Scan for the cell matching the given text and deliver its [X, Y] coordinate at center. 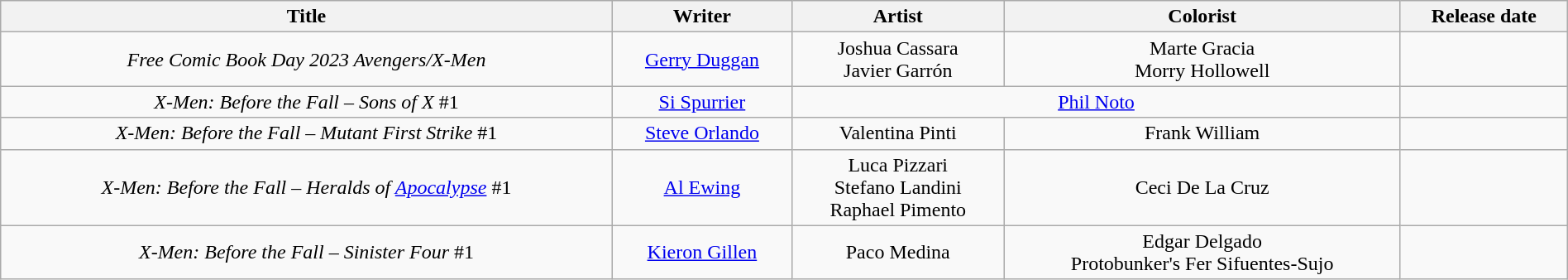
Kieron Gillen [701, 252]
Ceci De La Cruz [1202, 187]
Luca PizzariStefano LandiniRaphael Pimento [898, 187]
X-Men: Before the Fall – Sons of X #1 [306, 102]
Free Comic Book Day 2023 Avengers/X-Men [306, 60]
Valentina Pinti [898, 133]
Phil Noto [1097, 102]
Artist [898, 17]
Release date [1484, 17]
X-Men: Before the Fall – Mutant First Strike #1 [306, 133]
Joshua CassaraJavier Garrón [898, 60]
X-Men: Before the Fall – Heralds of Apocalypse #1 [306, 187]
X-Men: Before the Fall – Sinister Four #1 [306, 252]
Paco Medina [898, 252]
Marte GraciaMorry Hollowell [1202, 60]
Title [306, 17]
Si Spurrier [701, 102]
Colorist [1202, 17]
Edgar DelgadoProtobunker's Fer Sifuentes-Sujo [1202, 252]
Frank William [1202, 133]
Writer [701, 17]
Al Ewing [701, 187]
Steve Orlando [701, 133]
Gerry Duggan [701, 60]
